Pinpoint the cell where the given text exists, returning its [X, Y] midpoint coordinate. 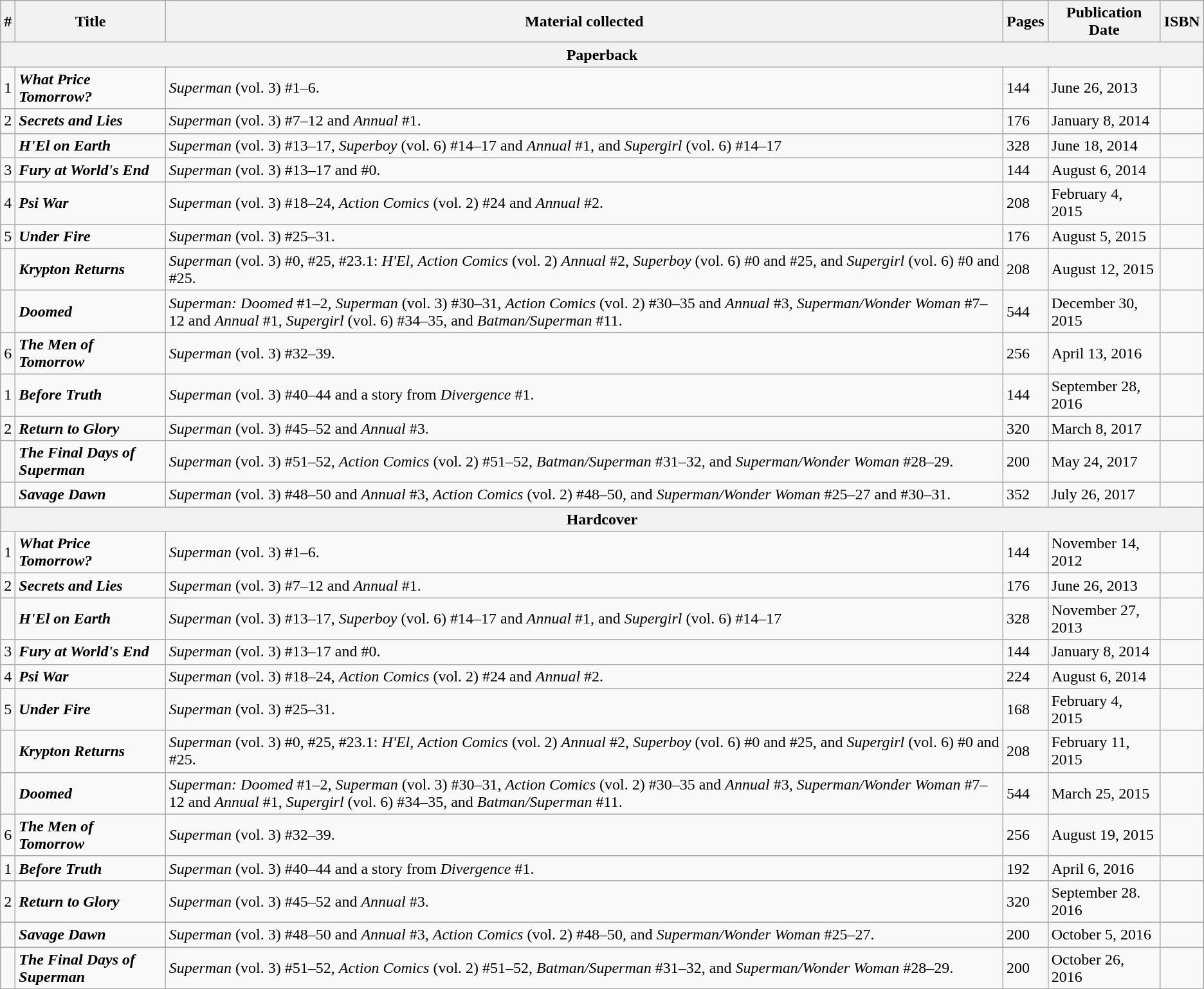
April 6, 2016 [1104, 868]
# [8, 22]
192 [1025, 868]
Paperback [602, 55]
March 25, 2015 [1104, 793]
August 19, 2015 [1104, 835]
ISBN [1182, 22]
November 27, 2013 [1104, 619]
352 [1025, 495]
February 11, 2015 [1104, 752]
October 5, 2016 [1104, 934]
October 26, 2016 [1104, 968]
March 8, 2017 [1104, 428]
December 30, 2015 [1104, 311]
Publication Date [1104, 22]
168 [1025, 709]
September 28, 2016 [1104, 395]
May 24, 2017 [1104, 462]
August 12, 2015 [1104, 269]
Material collected [584, 22]
Title [90, 22]
August 5, 2015 [1104, 236]
July 26, 2017 [1104, 495]
November 14, 2012 [1104, 552]
Pages [1025, 22]
Superman (vol. 3) #48–50 and Annual #3, Action Comics (vol. 2) #48–50, and Superman/Wonder Woman #25–27 and #30–31. [584, 495]
June 18, 2014 [1104, 145]
September 28. 2016 [1104, 901]
April 13, 2016 [1104, 353]
224 [1025, 676]
Hardcover [602, 519]
Superman (vol. 3) #48–50 and Annual #3, Action Comics (vol. 2) #48–50, and Superman/Wonder Woman #25–27. [584, 934]
